Return (X, Y) of the center of cell containing provided text 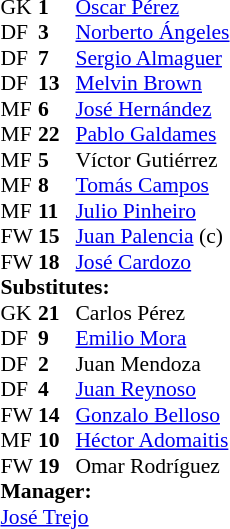
Tomás Campos (152, 185)
José Cardozo (152, 262)
Julio Pinheiro (152, 211)
Gonzalo Belloso (152, 415)
18 (57, 262)
2 (57, 364)
Juan Reynoso (152, 389)
22 (57, 135)
21 (57, 313)
6 (57, 109)
Juan Mendoza (152, 364)
9 (57, 339)
José Hernández (152, 109)
Carlos Pérez (152, 313)
3 (57, 33)
Substitutes: (114, 287)
GK (19, 313)
Norberto Ángeles (152, 33)
Melvin Brown (152, 83)
4 (57, 389)
Pablo Galdames (152, 135)
Manager: (114, 491)
7 (57, 58)
13 (57, 83)
8 (57, 185)
11 (57, 211)
Juan Palencia (c) (152, 237)
19 (57, 466)
14 (57, 415)
Omar Rodríguez (152, 466)
15 (57, 237)
10 (57, 441)
Sergio Almaguer (152, 58)
Víctor Gutiérrez (152, 160)
Héctor Adomaitis (152, 441)
Emilio Mora (152, 339)
5 (57, 160)
